Pinpoint the cell where the given text exists, returning its (X, Y) midpoint coordinate. 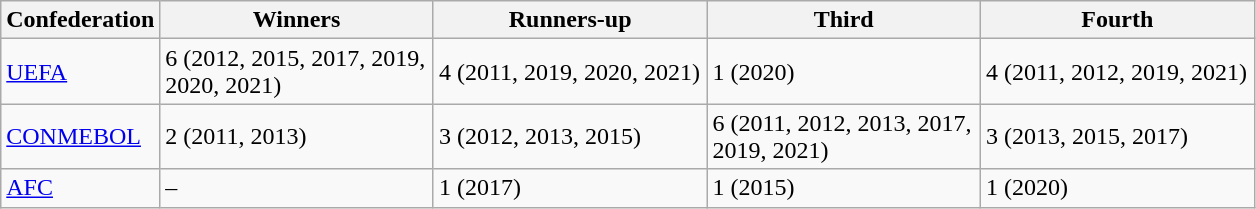
Confederation (80, 20)
1 (2017) (570, 188)
Fourth (1117, 20)
3 (2013, 2015, 2017) (1117, 136)
3 (2012, 2013, 2015) (570, 136)
Third (844, 20)
1 (2015) (844, 188)
6 (2012, 2015, 2017, 2019, 2020, 2021) (297, 72)
CONMEBOL (80, 136)
AFC (80, 188)
Runners-up (570, 20)
Winners (297, 20)
UEFA (80, 72)
2 (2011, 2013) (297, 136)
6 (2011, 2012, 2013, 2017, 2019, 2021) (844, 136)
4 (2011, 2012, 2019, 2021) (1117, 72)
– (297, 188)
4 (2011, 2019, 2020, 2021) (570, 72)
